From the cell containing the given text, extract its center point as [x, y] coordinate. 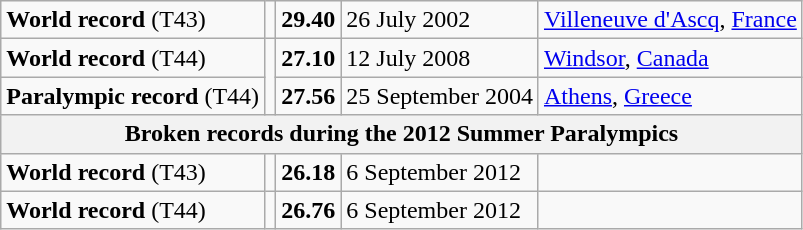
Villeneuve d'Ascq, France [670, 20]
26 July 2002 [440, 20]
Paralympic record (T44) [133, 96]
12 July 2008 [440, 58]
27.56 [308, 96]
Athens, Greece [670, 96]
Broken records during the 2012 Summer Paralympics [402, 134]
26.18 [308, 172]
26.76 [308, 210]
Windsor, Canada [670, 58]
29.40 [308, 20]
27.10 [308, 58]
25 September 2004 [440, 96]
